Identify which cell holds the provided text, then report its (x, y) central coordinate. 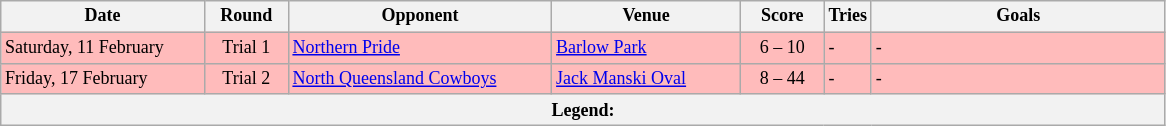
Barlow Park (646, 48)
Venue (646, 16)
Saturday, 11 February (103, 48)
Date (103, 16)
Tries (848, 16)
Friday, 17 February (103, 78)
Opponent (420, 16)
Round (246, 16)
Jack Manski Oval (646, 78)
Legend: (583, 110)
Goals (1018, 16)
North Queensland Cowboys (420, 78)
6 – 10 (782, 48)
Trial 1 (246, 48)
Trial 2 (246, 78)
Score (782, 16)
8 – 44 (782, 78)
Northern Pride (420, 48)
